Detect which cell encompasses the target text, then output its [X, Y] center coordinate. 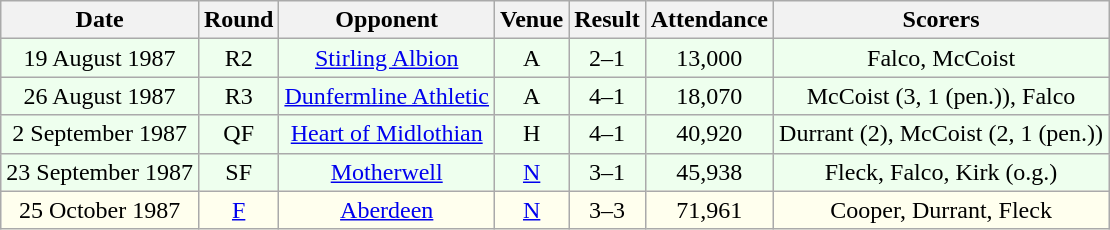
Attendance [709, 20]
Round [238, 20]
Cooper, Durrant, Fleck [942, 210]
23 September 1987 [100, 172]
40,920 [709, 134]
SF [238, 172]
H [532, 134]
Aberdeen [387, 210]
2 September 1987 [100, 134]
26 August 1987 [100, 96]
Date [100, 20]
F [238, 210]
R2 [238, 58]
Falco, McCoist [942, 58]
19 August 1987 [100, 58]
Venue [532, 20]
McCoist (3, 1 (pen.)), Falco [942, 96]
R3 [238, 96]
Motherwell [387, 172]
Durrant (2), McCoist (2, 1 (pen.)) [942, 134]
18,070 [709, 96]
3–3 [607, 210]
Stirling Albion [387, 58]
Dunfermline Athletic [387, 96]
71,961 [709, 210]
Scorers [942, 20]
Opponent [387, 20]
Result [607, 20]
Fleck, Falco, Kirk (o.g.) [942, 172]
3–1 [607, 172]
QF [238, 134]
45,938 [709, 172]
2–1 [607, 58]
Heart of Midlothian [387, 134]
13,000 [709, 58]
25 October 1987 [100, 210]
